Identify which cell holds the provided text, then report its [X, Y] central coordinate. 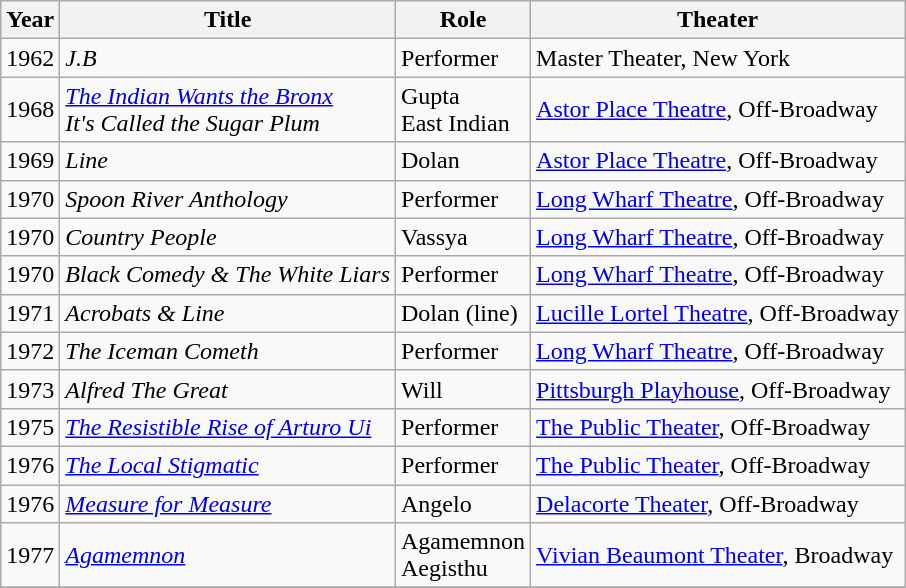
Acrobats & Line [228, 313]
Black Comedy & The White Liars [228, 275]
Country People [228, 237]
Vassya [464, 237]
Dolan [464, 161]
The Resistible Rise of Arturo Ui [228, 427]
Measure for Measure [228, 503]
Will [464, 389]
Angelo [464, 503]
The Iceman Cometh [228, 351]
1977 [30, 556]
Spoon River Anthology [228, 199]
1962 [30, 58]
Theater [718, 20]
1972 [30, 351]
Lucille Lortel Theatre, Off-Broadway [718, 313]
Year [30, 20]
1975 [30, 427]
Master Theater, New York [718, 58]
Pittsburgh Playhouse, Off-Broadway [718, 389]
1973 [30, 389]
Gupta East Indian [464, 110]
1971 [30, 313]
1969 [30, 161]
1968 [30, 110]
Vivian Beaumont Theater, Broadway [718, 556]
Title [228, 20]
Alfred The Great [228, 389]
J.B [228, 58]
Line [228, 161]
The Indian Wants the Bronx It's Called the Sugar Plum [228, 110]
Delacorte Theater, Off-Broadway [718, 503]
The Local Stigmatic [228, 465]
Role [464, 20]
Dolan (line) [464, 313]
Agamemnon Aegisthu [464, 556]
Agamemnon [228, 556]
